Pinpoint the cell where the given text exists, returning its [X, Y] midpoint coordinate. 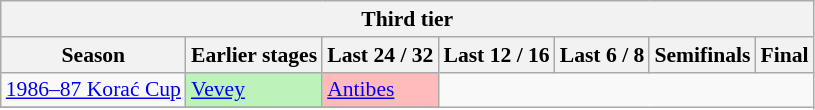
Semifinals [702, 55]
Antibes [380, 90]
Last 24 / 32 [380, 55]
Last 6 / 8 [602, 55]
Season [94, 55]
Third tier [408, 19]
1986–87 Korać Cup [94, 90]
Last 12 / 16 [496, 55]
Earlier stages [254, 55]
Vevey [254, 90]
Final [784, 55]
